From the cell containing the given text, extract its center point as [X, Y] coordinate. 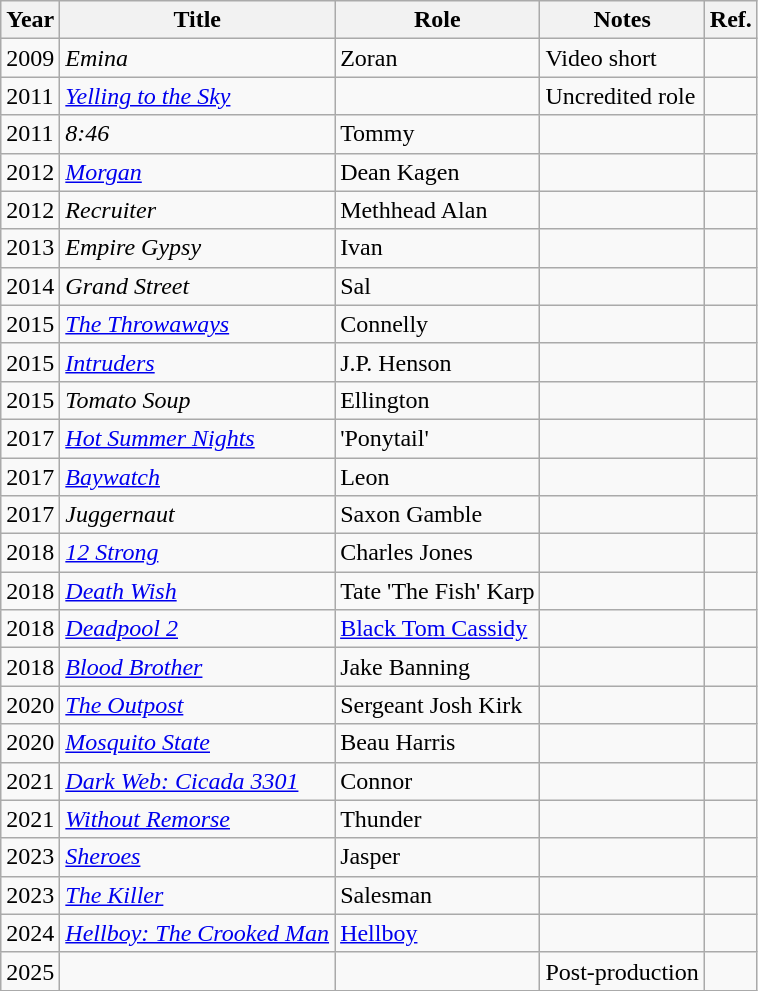
The Outpost [198, 705]
Recruiter [198, 210]
Without Remorse [198, 819]
Intruders [198, 362]
Leon [438, 477]
The Throwaways [198, 324]
2009 [30, 58]
Methhead Alan [438, 210]
Tommy [438, 134]
J.P. Henson [438, 362]
12 Strong [198, 553]
Role [438, 20]
Emina [198, 58]
Juggernaut [198, 515]
Grand Street [198, 286]
Uncredited role [622, 96]
Mosquito State [198, 743]
Ellington [438, 400]
'Ponytail' [438, 438]
Video short [622, 58]
Connelly [438, 324]
Salesman [438, 895]
The Killer [198, 895]
Empire Gypsy [198, 248]
Post-production [622, 971]
2024 [30, 933]
Sheroes [198, 857]
Charles Jones [438, 553]
Title [198, 20]
Hellboy: The Crooked Man [198, 933]
2025 [30, 971]
Tomato Soup [198, 400]
Baywatch [198, 477]
Hot Summer Nights [198, 438]
Zoran [438, 58]
2014 [30, 286]
Jasper [438, 857]
Jake Banning [438, 667]
Morgan [198, 172]
Yelling to the Sky [198, 96]
Deadpool 2 [198, 629]
Saxon Gamble [438, 515]
Sergeant Josh Kirk [438, 705]
Beau Harris [438, 743]
8:46 [198, 134]
2013 [30, 248]
Black Tom Cassidy [438, 629]
Dean Kagen [438, 172]
Death Wish [198, 591]
Connor [438, 781]
Blood Brother [198, 667]
Sal [438, 286]
Tate 'The Fish' Karp [438, 591]
Year [30, 20]
Notes [622, 20]
Dark Web: Cicada 3301 [198, 781]
Ivan [438, 248]
Thunder [438, 819]
Hellboy [438, 933]
Ref. [730, 20]
